Pinpoint the cell where the given text exists, returning its [X, Y] midpoint coordinate. 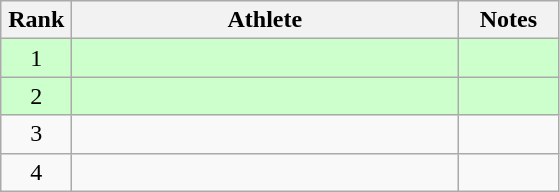
1 [36, 58]
3 [36, 134]
Athlete [265, 20]
Notes [508, 20]
Rank [36, 20]
2 [36, 96]
4 [36, 172]
